Scan for the cell matching the given text and deliver its [X, Y] coordinate at center. 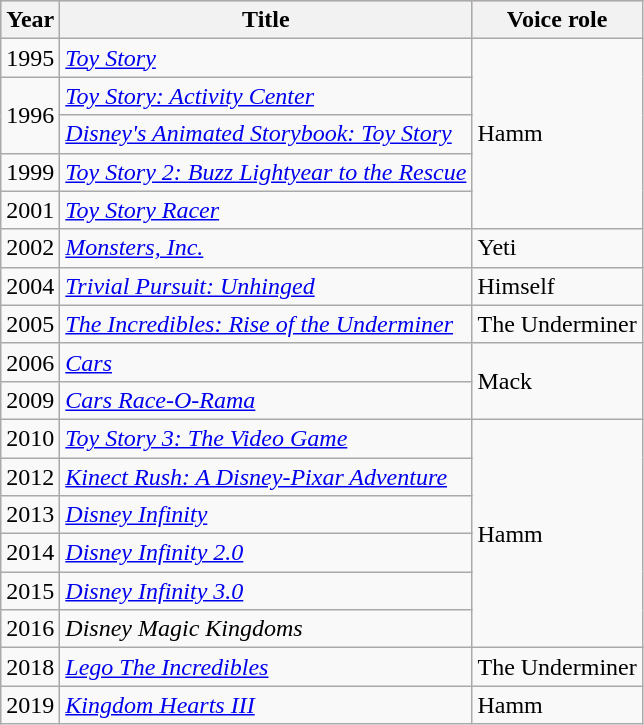
1999 [30, 172]
1996 [30, 115]
Voice role [557, 20]
Disney's Animated Storybook: Toy Story [266, 134]
Yeti [557, 248]
2012 [30, 477]
Toy Story: Activity Center [266, 96]
Toy Story Racer [266, 210]
2010 [30, 438]
2002 [30, 248]
Disney Infinity [266, 515]
2004 [30, 286]
2013 [30, 515]
Disney Magic Kingdoms [266, 629]
2016 [30, 629]
Cars [266, 362]
2018 [30, 667]
Monsters, Inc. [266, 248]
2014 [30, 553]
Toy Story [266, 58]
Himself [557, 286]
2005 [30, 324]
Cars Race-O-Rama [266, 400]
The Incredibles: Rise of the Underminer [266, 324]
1995 [30, 58]
Mack [557, 381]
2015 [30, 591]
Kingdom Hearts III [266, 705]
Year [30, 20]
2019 [30, 705]
Toy Story 2: Buzz Lightyear to the Rescue [266, 172]
Title [266, 20]
Kinect Rush: A Disney-Pixar Adventure [266, 477]
Toy Story 3: The Video Game [266, 438]
2001 [30, 210]
Trivial Pursuit: Unhinged [266, 286]
Disney Infinity 2.0 [266, 553]
2006 [30, 362]
2009 [30, 400]
Lego The Incredibles [266, 667]
Disney Infinity 3.0 [266, 591]
